Determine the [X, Y] coordinate at the center of the cell enclosing the given text.  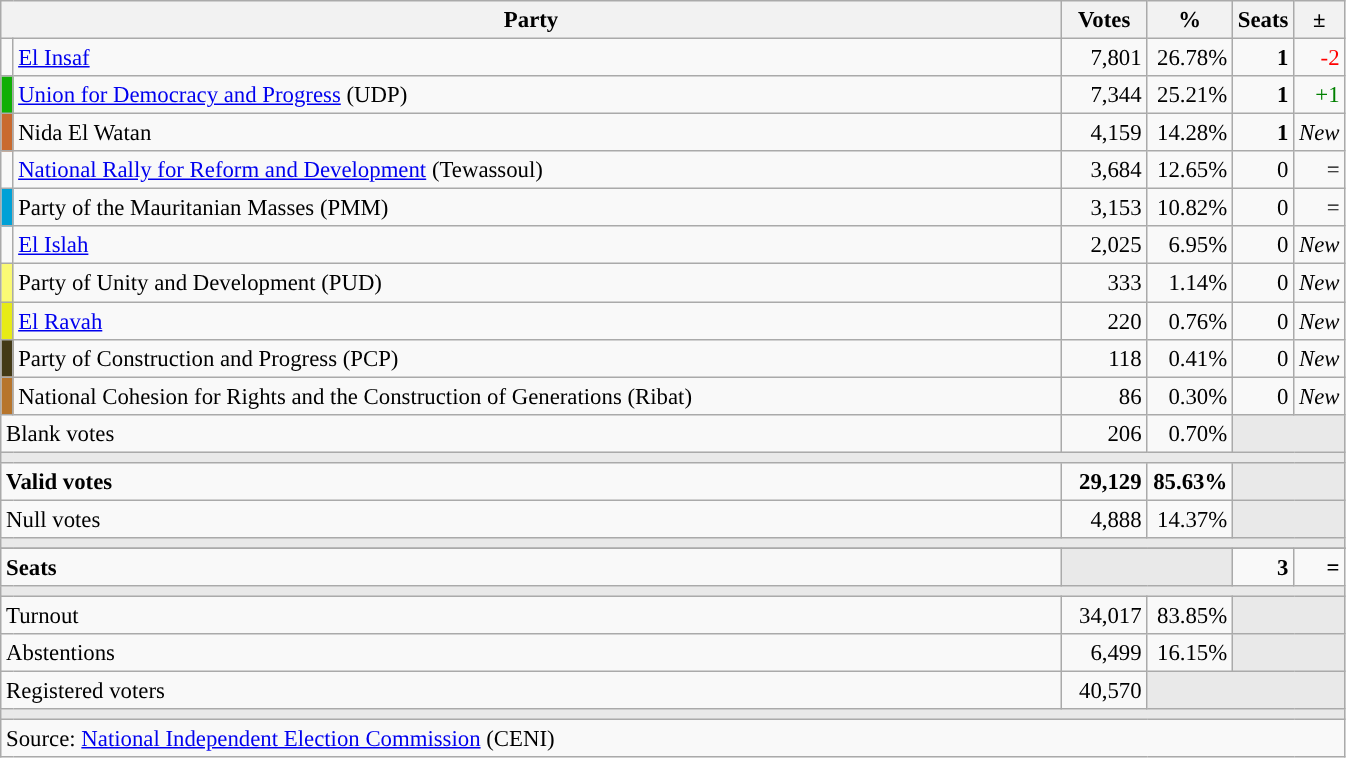
Null votes [532, 519]
4,159 [1104, 133]
National Rally for Reform and Development (Tewassoul) [537, 170]
118 [1104, 358]
Turnout [532, 616]
14.28% [1190, 133]
40,570 [1104, 691]
25.21% [1190, 95]
Party of Unity and Development (PUD) [537, 283]
Party [532, 20]
220 [1104, 321]
34,017 [1104, 616]
Blank votes [532, 433]
El Ravah [537, 321]
Party of Construction and Progress (PCP) [537, 358]
0.70% [1190, 433]
Valid votes [532, 482]
0.76% [1190, 321]
10.82% [1190, 208]
Votes [1104, 20]
2,025 [1104, 245]
29,129 [1104, 482]
1.14% [1190, 283]
El Insaf [537, 58]
National Cohesion for Rights and the Construction of Generations (Ribat) [537, 396]
7,801 [1104, 58]
Registered voters [532, 691]
3,684 [1104, 170]
7,344 [1104, 95]
0.30% [1190, 396]
6,499 [1104, 653]
Party of the Mauritanian Masses (PMM) [537, 208]
14.37% [1190, 519]
Union for Democracy and Progress (UDP) [537, 95]
85.63% [1190, 482]
86 [1104, 396]
El Islah [537, 245]
Abstentions [532, 653]
0.41% [1190, 358]
+1 [1320, 95]
6.95% [1190, 245]
206 [1104, 433]
26.78% [1190, 58]
± [1320, 20]
12.65% [1190, 170]
Nida El Watan [537, 133]
83.85% [1190, 616]
3,153 [1104, 208]
16.15% [1190, 653]
3 [1264, 567]
Source: National Independent Election Commission (CENI) [673, 739]
4,888 [1104, 519]
% [1190, 20]
333 [1104, 283]
-2 [1320, 58]
